Extract the [X, Y] coordinate from the center of the cell holding the provided text.  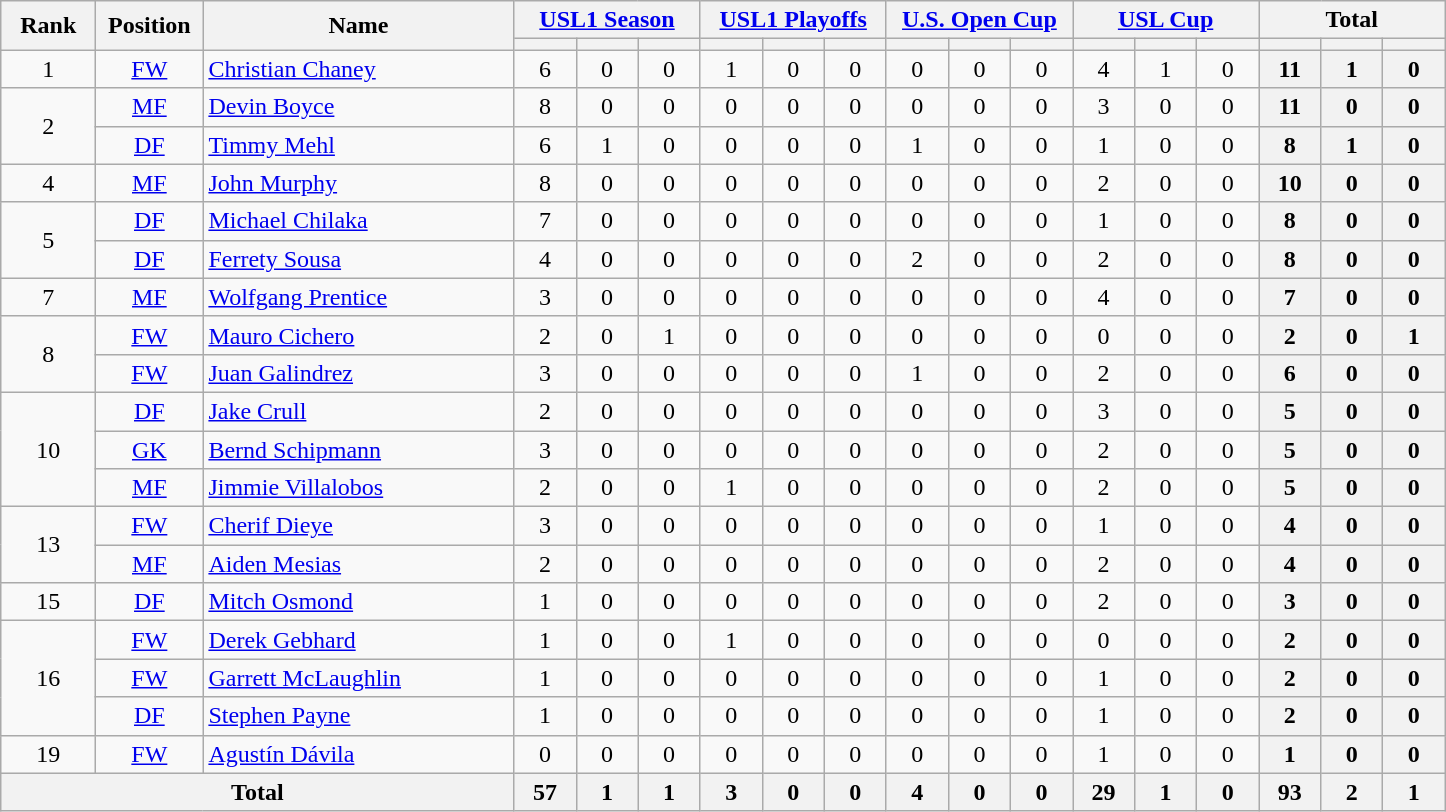
Jake Crull [358, 411]
93 [1290, 792]
Michael Chilaka [358, 221]
Bernd Schipmann [358, 449]
Derek Gebhard [358, 640]
U.S. Open Cup [979, 20]
13 [48, 545]
Garrett McLaughlin [358, 678]
Devin Boyce [358, 107]
19 [48, 754]
Mitch Osmond [358, 602]
John Murphy [358, 183]
Ferrety Sousa [358, 259]
Position [150, 26]
15 [48, 602]
57 [545, 792]
USL Cup [1165, 20]
Cherif Dieye [358, 526]
Rank [48, 26]
Aiden Mesias [358, 564]
Christian Chaney [358, 69]
Juan Galindrez [358, 373]
GK [150, 449]
Name [358, 26]
Timmy Mehl [358, 145]
Agustín Dávila [358, 754]
Wolfgang Prentice [358, 297]
USL1 Playoffs [793, 20]
USL1 Season [607, 20]
29 [1103, 792]
Jimmie Villalobos [358, 488]
Mauro Cichero [358, 335]
Stephen Payne [358, 716]
16 [48, 678]
